Determine the (x, y) coordinate at the center of the cell enclosing the given text.  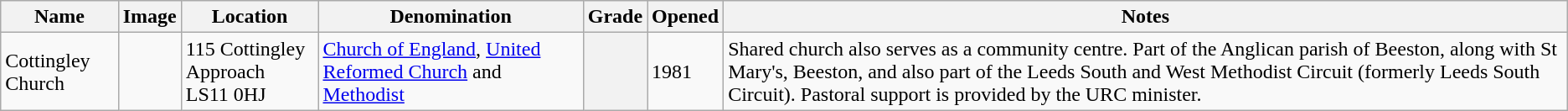
Cottingley Church (59, 71)
Image (149, 17)
Denomination (451, 17)
Location (250, 17)
Grade (615, 17)
Notes (1146, 17)
Opened (685, 17)
Name (59, 17)
Church of England, United Reformed Church and Methodist (451, 71)
1981 (685, 71)
115 Cottingley ApproachLS11 0HJ (250, 71)
